Pinpoint the cell where the given text exists, returning its [x, y] midpoint coordinate. 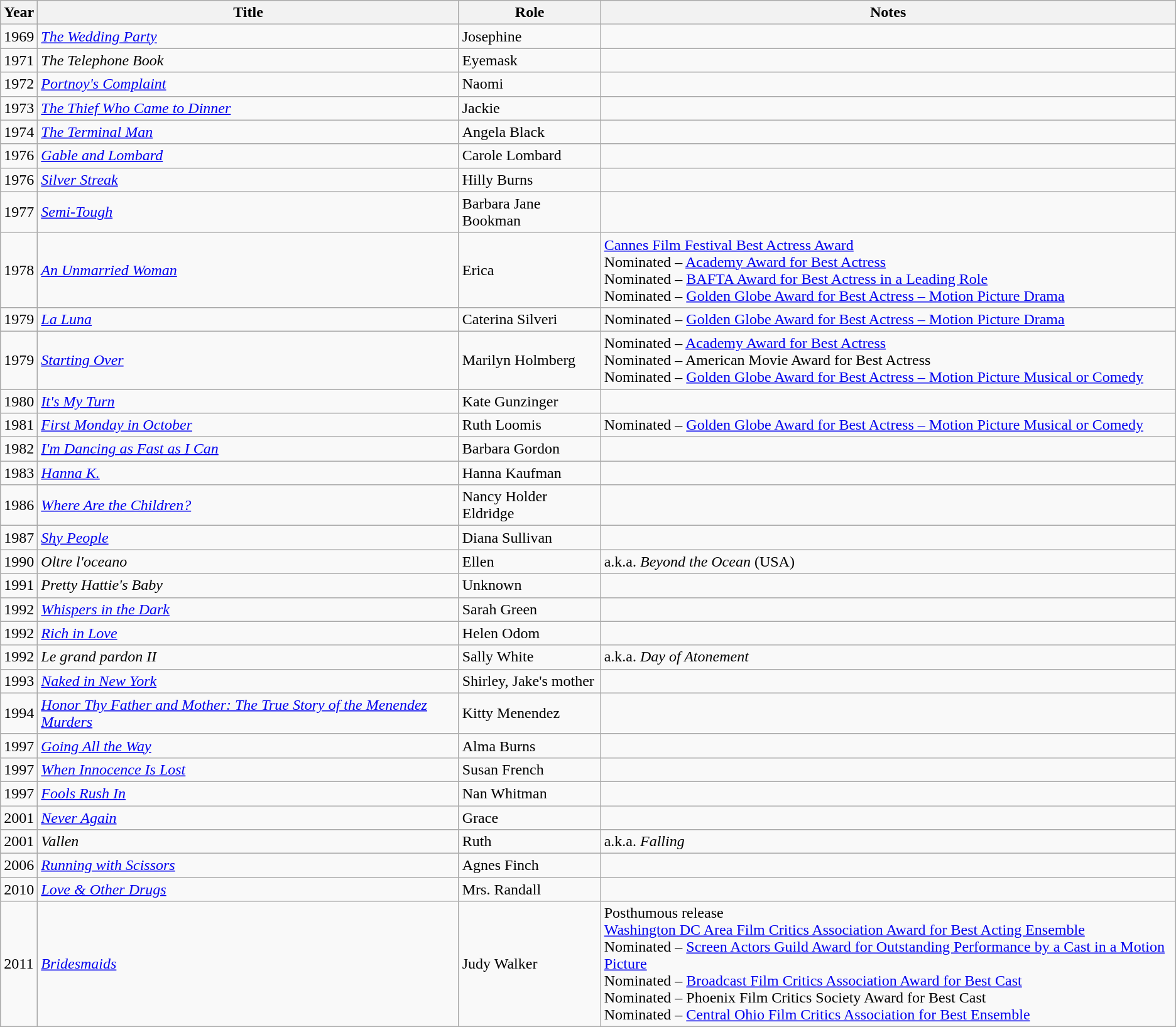
Title [248, 13]
Sally White [530, 657]
Kitty Menendez [530, 714]
Going All the Way [248, 746]
It's My Turn [248, 401]
Eyemask [530, 60]
Agnes Finch [530, 866]
Sarah Green [530, 609]
Bridesmaids [248, 964]
Nan Whitman [530, 793]
Helen Odom [530, 633]
Erica [530, 270]
Judy Walker [530, 964]
a.k.a. Falling [888, 842]
Ruth [530, 842]
I'm Dancing as Fast as I Can [248, 449]
Shirley, Jake's mother [530, 681]
a.k.a. Beyond the Ocean (USA) [888, 562]
Ellen [530, 562]
a.k.a. Day of Atonement [888, 657]
1981 [19, 425]
First Monday in October [248, 425]
Fools Rush In [248, 793]
2006 [19, 866]
1987 [19, 538]
Nominated – Golden Globe Award for Best Actress – Motion Picture Drama [888, 319]
Susan French [530, 769]
The Terminal Man [248, 132]
Vallen [248, 842]
Hanna Kaufman [530, 473]
1978 [19, 270]
1990 [19, 562]
1991 [19, 585]
2010 [19, 889]
Whispers in the Dark [248, 609]
Josephine [530, 36]
When Innocence Is Lost [248, 769]
1983 [19, 473]
Nancy Holder Eldridge [530, 505]
Honor Thy Father and Mother: The True Story of the Menendez Murders [248, 714]
La Luna [248, 319]
Diana Sullivan [530, 538]
1974 [19, 132]
Le grand pardon II [248, 657]
Silver Streak [248, 180]
Naomi [530, 84]
Hilly Burns [530, 180]
1994 [19, 714]
Hanna K. [248, 473]
The Wedding Party [248, 36]
1982 [19, 449]
Barbara Jane Bookman [530, 212]
Shy People [248, 538]
Mrs. Randall [530, 889]
Kate Gunzinger [530, 401]
Year [19, 13]
1993 [19, 681]
1986 [19, 505]
An Unmarried Woman [248, 270]
Notes [888, 13]
Love & Other Drugs [248, 889]
Portnoy's Complaint [248, 84]
Where Are the Children? [248, 505]
1969 [19, 36]
2011 [19, 964]
Ruth Loomis [530, 425]
Starting Over [248, 360]
Oltre l'oceano [248, 562]
1972 [19, 84]
1971 [19, 60]
The Thief Who Came to Dinner [248, 108]
1977 [19, 212]
Unknown [530, 585]
Semi-Tough [248, 212]
The Telephone Book [248, 60]
Running with Scissors [248, 866]
1973 [19, 108]
Rich in Love [248, 633]
Grace [530, 817]
Never Again [248, 817]
Gable and Lombard [248, 156]
1980 [19, 401]
Caterina Silveri [530, 319]
Marilyn Holmberg [530, 360]
Nominated – Golden Globe Award for Best Actress – Motion Picture Musical or Comedy [888, 425]
Naked in New York [248, 681]
Alma Burns [530, 746]
Barbara Gordon [530, 449]
Angela Black [530, 132]
Role [530, 13]
Jackie [530, 108]
Carole Lombard [530, 156]
Pretty Hattie's Baby [248, 585]
